Locate the cell with the specified text and output its [x, y] center coordinate. 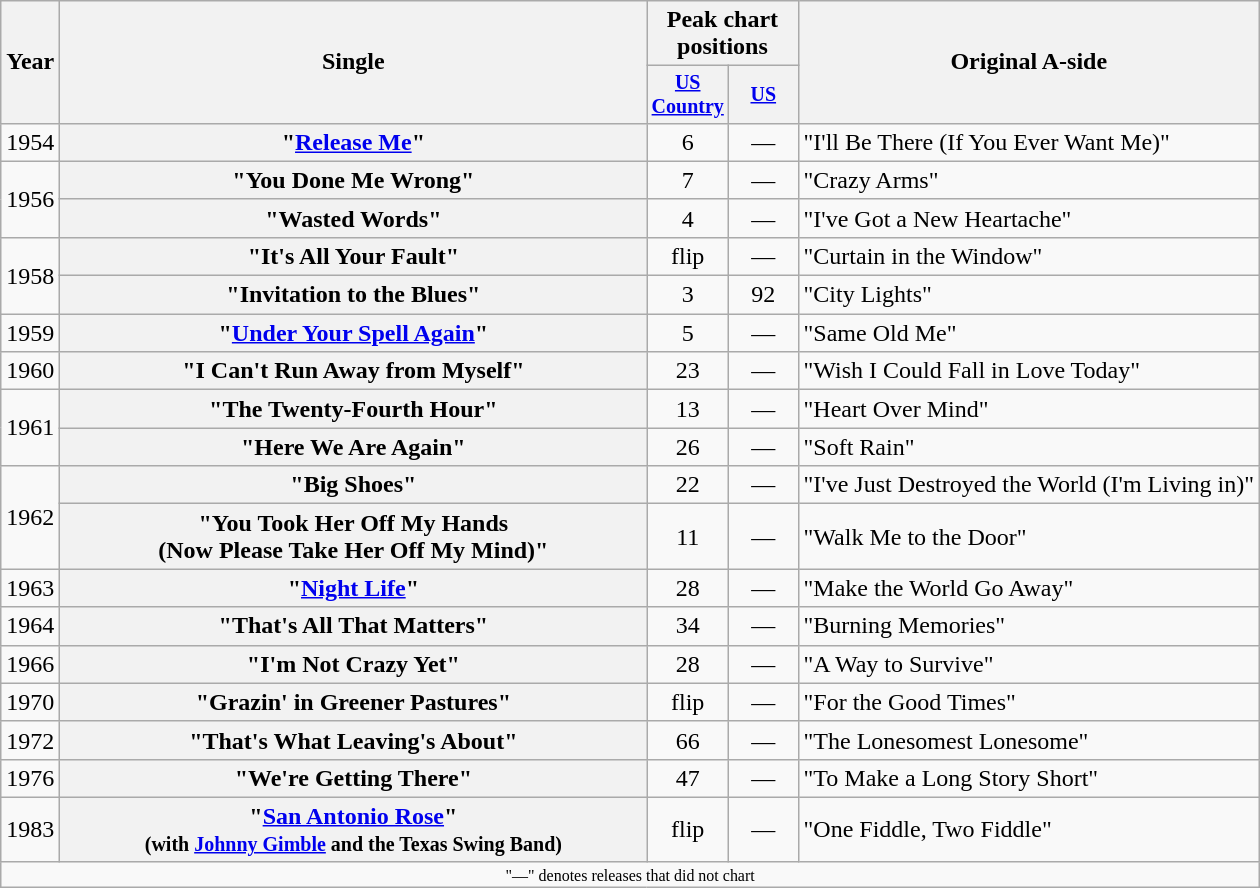
"Walk Me to the Door" [1029, 536]
"I've Just Destroyed the World (I'm Living in)" [1029, 485]
1959 [30, 333]
"Grazin' in Greener Pastures" [354, 702]
Original A-side [1029, 62]
1972 [30, 740]
"For the Good Times" [1029, 702]
1954 [30, 142]
Single [354, 62]
34 [688, 626]
"Night Life" [354, 588]
92 [764, 295]
"Under Your Spell Again" [354, 333]
US [764, 94]
1976 [30, 778]
"You Done Me Wrong" [354, 180]
1970 [30, 702]
"A Way to Survive" [1029, 664]
"To Make a Long Story Short" [1029, 778]
US Country [688, 94]
1961 [30, 428]
1962 [30, 518]
"It's All Your Fault" [354, 256]
Year [30, 62]
26 [688, 447]
4 [688, 218]
"Wish I Could Fall in Love Today" [1029, 371]
"I Can't Run Away from Myself" [354, 371]
"Curtain in the Window" [1029, 256]
"Make the World Go Away" [1029, 588]
66 [688, 740]
1956 [30, 199]
"We're Getting There" [354, 778]
Peak chartpositions [722, 34]
"Wasted Words" [354, 218]
1964 [30, 626]
"Soft Rain" [1029, 447]
3 [688, 295]
7 [688, 180]
1960 [30, 371]
"I've Got a New Heartache" [1029, 218]
47 [688, 778]
"The Lonesomest Lonesome" [1029, 740]
1958 [30, 275]
6 [688, 142]
"Crazy Arms" [1029, 180]
13 [688, 409]
"I'll Be There (If You Ever Want Me)" [1029, 142]
"—" denotes releases that did not chart [630, 874]
5 [688, 333]
"Burning Memories" [1029, 626]
1983 [30, 830]
23 [688, 371]
"Here We Are Again" [354, 447]
11 [688, 536]
1963 [30, 588]
"Invitation to the Blues" [354, 295]
22 [688, 485]
"Same Old Me" [1029, 333]
"The Twenty-Fourth Hour" [354, 409]
"You Took Her Off My Hands(Now Please Take Her Off My Mind)" [354, 536]
1966 [30, 664]
"City Lights" [1029, 295]
"Release Me" [354, 142]
"That's All That Matters" [354, 626]
"Big Shoes" [354, 485]
"That's What Leaving's About" [354, 740]
"One Fiddle, Two Fiddle" [1029, 830]
"Heart Over Mind" [1029, 409]
"San Antonio Rose"(with Johnny Gimble and the Texas Swing Band) [354, 830]
"I'm Not Crazy Yet" [354, 664]
